Return [x, y] of the center of cell containing provided text 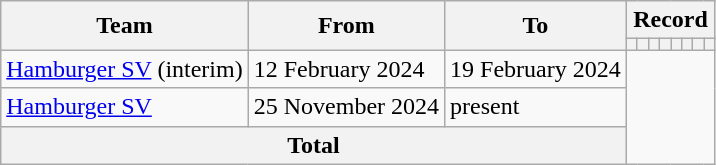
Total [314, 145]
25 November 2024 [346, 107]
Team [124, 26]
19 February 2024 [536, 69]
Hamburger SV [124, 107]
12 February 2024 [346, 69]
Record [670, 20]
Hamburger SV (interim) [124, 69]
To [536, 26]
From [346, 26]
present [536, 107]
